Capture the cell that displays the provided text and extract its (x, y) central coordinate. 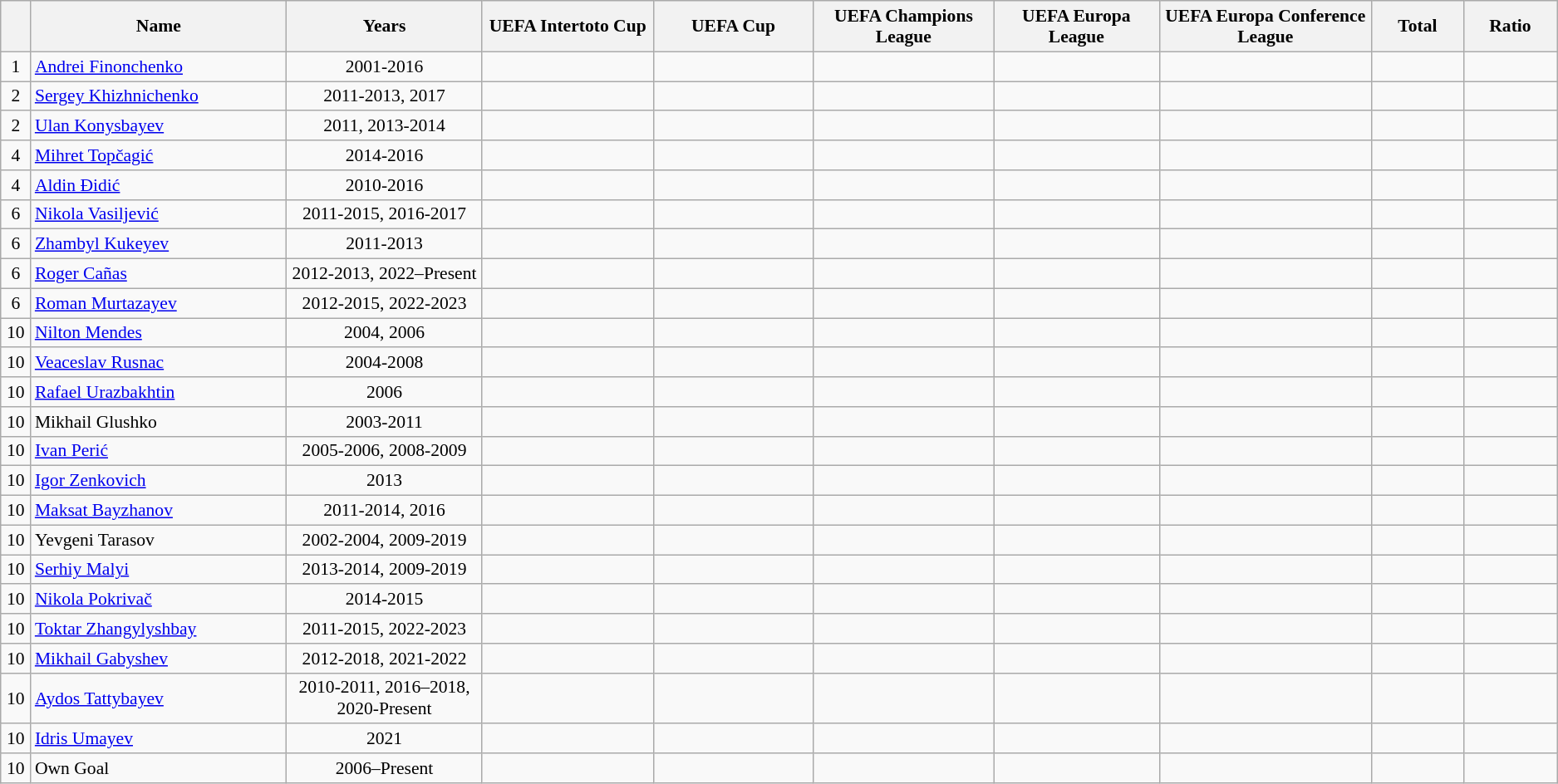
2012-2018, 2021-2022 (385, 659)
2002-2004, 2009-2019 (385, 540)
Aydos Tattybayev (159, 698)
Total (1418, 27)
Own Goal (159, 768)
2012-2013, 2022–Present (385, 274)
Igor Zenkovich (159, 481)
Andrei Finonchenko (159, 66)
UEFA Europa League (1077, 27)
2006 (385, 392)
2021 (385, 739)
2010-2011, 2016–2018, 2020-Present (385, 698)
Name (159, 27)
2013-2014, 2009-2019 (385, 570)
Mikhail Glushko (159, 422)
2011-2014, 2016 (385, 511)
Ivan Perić (159, 451)
Ratio (1510, 27)
Nikola Pokrivač (159, 600)
Idris Umayev (159, 739)
Yevgeni Tarasov (159, 540)
Mihret Topčagić (159, 155)
2011-2013 (385, 244)
2014-2015 (385, 600)
UEFA Europa Conference League (1266, 27)
2003-2011 (385, 422)
2011-2013, 2017 (385, 96)
Ulan Konysbayev (159, 126)
2014-2016 (385, 155)
Toktar Zhangylyshbay (159, 629)
2004, 2006 (385, 333)
2004-2008 (385, 363)
Serhiy Malyi (159, 570)
Nilton Mendes (159, 333)
Zhambyl Kukeyev (159, 244)
Nikola Vasiljević (159, 214)
2010-2016 (385, 185)
UEFA Champions League (904, 27)
2012-2015, 2022-2023 (385, 303)
2011-2015, 2022-2023 (385, 629)
Sergey Khizhnichenko (159, 96)
2013 (385, 481)
2006–Present (385, 768)
2001-2016 (385, 66)
2005-2006, 2008-2009 (385, 451)
UEFA Intertoto Cup (568, 27)
Years (385, 27)
Aldin Đidić (159, 185)
1 (16, 66)
Rafael Urazbakhtin (159, 392)
Mikhail Gabyshev (159, 659)
UEFA Cup (733, 27)
Roman Murtazayev (159, 303)
Roger Cañas (159, 274)
2011, 2013-2014 (385, 126)
Maksat Bayzhanov (159, 511)
2011-2015, 2016-2017 (385, 214)
Veaceslav Rusnac (159, 363)
